Find where the given text appears and provide that cell's center as (x, y) coordinate. 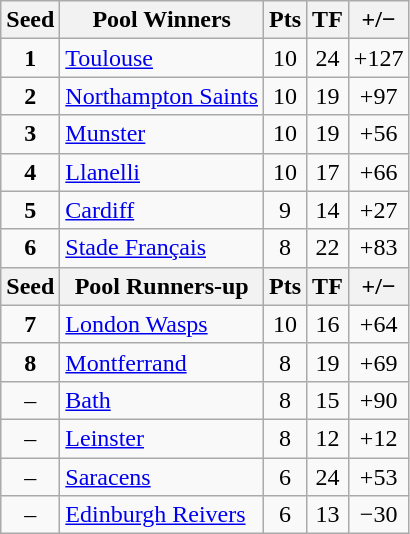
13 (328, 515)
Montferrand (162, 362)
Bath (162, 400)
Llanelli (162, 172)
+53 (378, 477)
17 (328, 172)
+127 (378, 58)
4 (30, 172)
+69 (378, 362)
12 (328, 438)
+83 (378, 248)
Cardiff (162, 210)
Pool Runners-up (162, 286)
London Wasps (162, 324)
+56 (378, 134)
Pool Winners (162, 20)
5 (30, 210)
7 (30, 324)
14 (328, 210)
+27 (378, 210)
2 (30, 96)
+12 (378, 438)
Toulouse (162, 58)
−30 (378, 515)
Munster (162, 134)
Stade Français (162, 248)
+97 (378, 96)
22 (328, 248)
15 (328, 400)
1 (30, 58)
Saracens (162, 477)
16 (328, 324)
+66 (378, 172)
+64 (378, 324)
Edinburgh Reivers (162, 515)
9 (286, 210)
Leinster (162, 438)
3 (30, 134)
Northampton Saints (162, 96)
+90 (378, 400)
